For the text-containing cell, return its midpoint in (x, y) coordinate format. 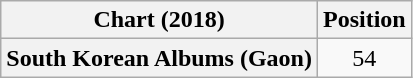
Position (364, 20)
Chart (2018) (160, 20)
South Korean Albums (Gaon) (160, 58)
54 (364, 58)
